Output the [x, y] coordinate of the center of the cell containing the given text.  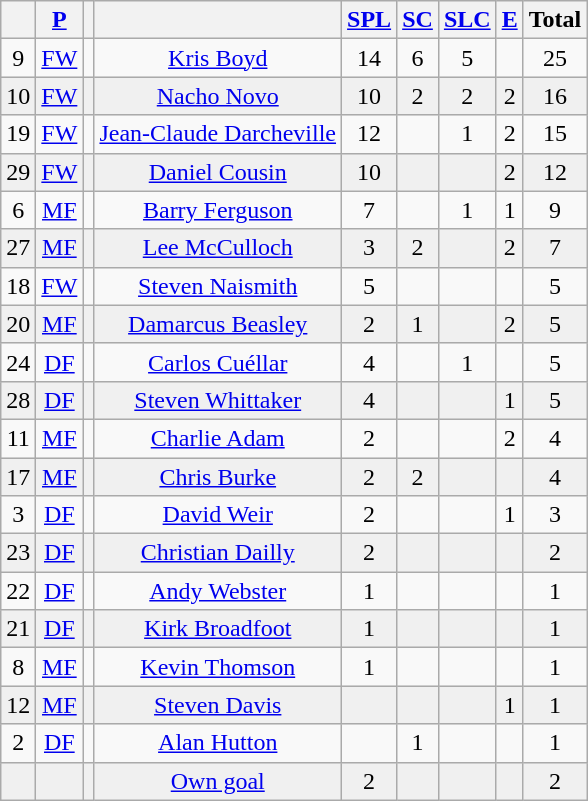
Steven Naismith [218, 286]
Damarcus Beasley [218, 324]
Jean-Claude Darcheville [218, 134]
Christian Dailly [218, 553]
23 [18, 553]
22 [18, 591]
P [60, 20]
Alan Hutton [218, 743]
Carlos Cuéllar [218, 362]
Kevin Thomson [218, 667]
29 [18, 172]
24 [18, 362]
Andy Webster [218, 591]
Nacho Novo [218, 96]
11 [18, 438]
8 [18, 667]
20 [18, 324]
Barry Ferguson [218, 210]
16 [555, 96]
14 [370, 58]
SPL [370, 20]
15 [555, 134]
SC [418, 20]
Chris Burke [218, 477]
18 [18, 286]
Charlie Adam [218, 438]
Kris Boyd [218, 58]
Steven Davis [218, 705]
21 [18, 629]
Kirk Broadfoot [218, 629]
David Weir [218, 515]
17 [18, 477]
SLC [467, 20]
27 [18, 248]
Own goal [218, 781]
Steven Whittaker [218, 400]
28 [18, 400]
25 [555, 58]
Daniel Cousin [218, 172]
19 [18, 134]
E [510, 20]
Lee McCulloch [218, 248]
Total [555, 20]
